Find where the given text appears and provide that cell's center as (x, y) coordinate. 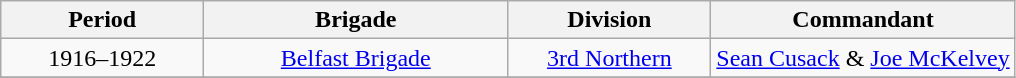
Sean Cusack & Joe McKelvey (863, 58)
Commandant (863, 20)
Brigade (356, 20)
Period (102, 20)
3rd Northern (610, 58)
Division (610, 20)
Belfast Brigade (356, 58)
1916–1922 (102, 58)
